Capture the cell that displays the provided text and extract its (x, y) central coordinate. 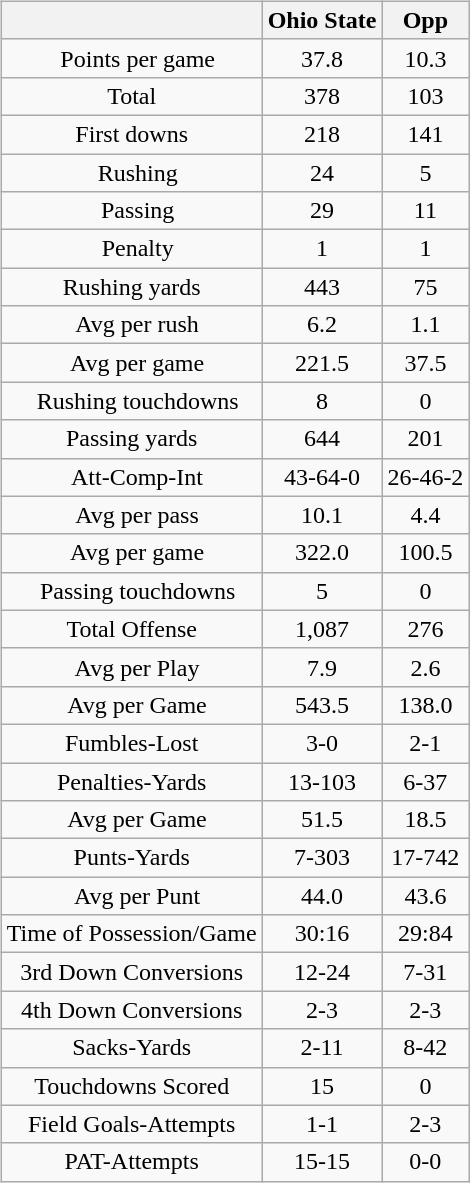
221.5 (322, 363)
26-46-2 (426, 477)
Penalties-Yards (132, 781)
Avg per pass (132, 515)
Passing touchdowns (132, 591)
Field Goals-Attempts (132, 1124)
322.0 (322, 553)
6-37 (426, 781)
10.3 (426, 58)
29 (322, 211)
2-11 (322, 1048)
6.2 (322, 325)
11 (426, 211)
1.1 (426, 325)
51.5 (322, 820)
Avg per Play (132, 667)
Passing yards (132, 439)
18.5 (426, 820)
Penalty (132, 249)
Avg per Punt (132, 896)
75 (426, 287)
Passing (132, 211)
0-0 (426, 1162)
3-0 (322, 743)
Rushing touchdowns (132, 401)
8-42 (426, 1048)
Sacks-Yards (132, 1048)
3rd Down Conversions (132, 972)
Rushing (132, 173)
44.0 (322, 896)
37.5 (426, 363)
13-103 (322, 781)
1,087 (322, 629)
4.4 (426, 515)
2-1 (426, 743)
15 (322, 1086)
Att-Comp-Int (132, 477)
Rushing yards (132, 287)
15-15 (322, 1162)
7-31 (426, 972)
43-64-0 (322, 477)
2.6 (426, 667)
Total (132, 96)
1-1 (322, 1124)
17-742 (426, 858)
Punts-Yards (132, 858)
29:84 (426, 934)
201 (426, 439)
First downs (132, 134)
Avg per rush (132, 325)
Points per game (132, 58)
30:16 (322, 934)
24 (322, 173)
12-24 (322, 972)
103 (426, 96)
644 (322, 439)
PAT-Attempts (132, 1162)
7.9 (322, 667)
100.5 (426, 553)
10.1 (322, 515)
Total Offense (132, 629)
7-303 (322, 858)
Ohio State (322, 20)
276 (426, 629)
37.8 (322, 58)
43.6 (426, 896)
Opp (426, 20)
443 (322, 287)
543.5 (322, 705)
378 (322, 96)
141 (426, 134)
8 (322, 401)
Time of Possession/Game (132, 934)
Fumbles-Lost (132, 743)
218 (322, 134)
Touchdowns Scored (132, 1086)
4th Down Conversions (132, 1010)
138.0 (426, 705)
